Pinpoint the cell where the given text exists, returning its (x, y) midpoint coordinate. 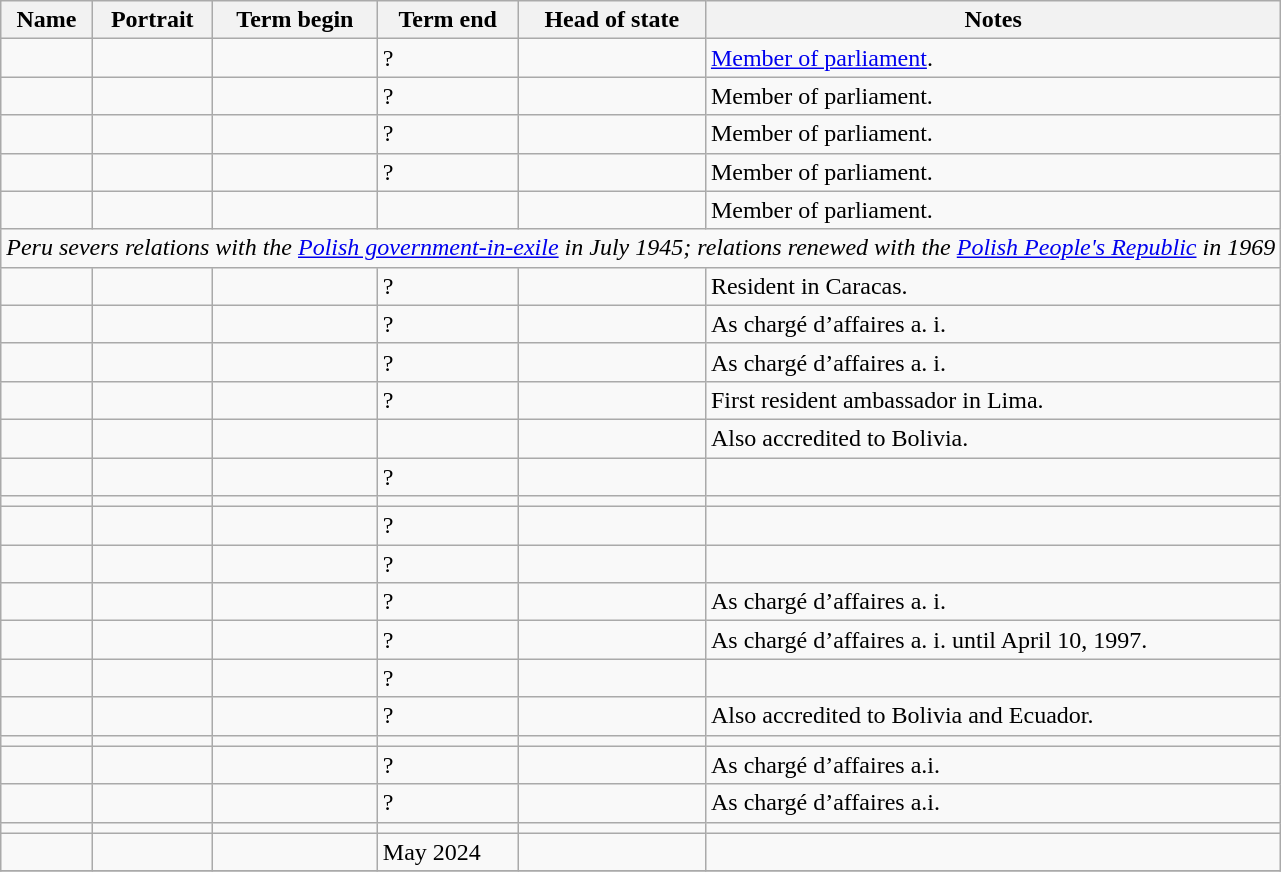
Head of state (612, 20)
Portrait (152, 20)
First resident ambassador in Lima. (992, 400)
Resident in Caracas. (992, 286)
Also accredited to Bolivia and Ecuador. (992, 716)
Notes (992, 20)
May 2024 (448, 852)
Name (46, 20)
As chargé d’affaires a. i. until April 10, 1997. (992, 640)
Term begin (294, 20)
Peru severs relations with the Polish government-in-exile in July 1945; relations renewed with the Polish People's Republic in 1969 (641, 248)
Term end (448, 20)
Also accredited to Bolivia. (992, 438)
